Search for the cell housing the specified text and yield its (x, y) center coordinate. 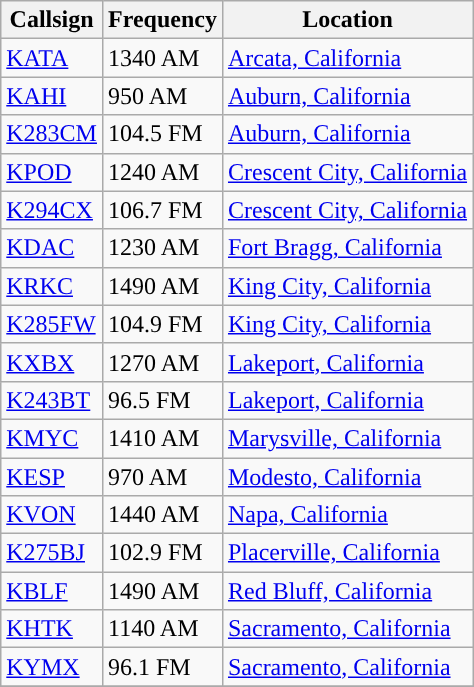
Napa, California (347, 515)
1240 AM (162, 172)
KMYC (52, 438)
96.5 FM (162, 400)
K275BJ (52, 553)
KAHI (52, 96)
1270 AM (162, 362)
K294CX (52, 210)
KATA (52, 58)
Marysville, California (347, 438)
Modesto, California (347, 477)
Frequency (162, 20)
104.9 FM (162, 324)
Red Bluff, California (347, 591)
1410 AM (162, 438)
KXBX (52, 362)
1440 AM (162, 515)
Location (347, 20)
Arcata, California (347, 58)
KDAC (52, 248)
96.1 FM (162, 667)
KESP (52, 477)
Callsign (52, 20)
K243BT (52, 400)
Fort Bragg, California (347, 248)
Placerville, California (347, 553)
KVON (52, 515)
970 AM (162, 477)
950 AM (162, 96)
104.5 FM (162, 134)
1340 AM (162, 58)
KRKC (52, 286)
KBLF (52, 591)
106.7 FM (162, 210)
K285FW (52, 324)
1230 AM (162, 248)
K283CM (52, 134)
KHTK (52, 629)
102.9 FM (162, 553)
1140 AM (162, 629)
KPOD (52, 172)
KYMX (52, 667)
